From the cell containing the given text, extract its center point as (x, y) coordinate. 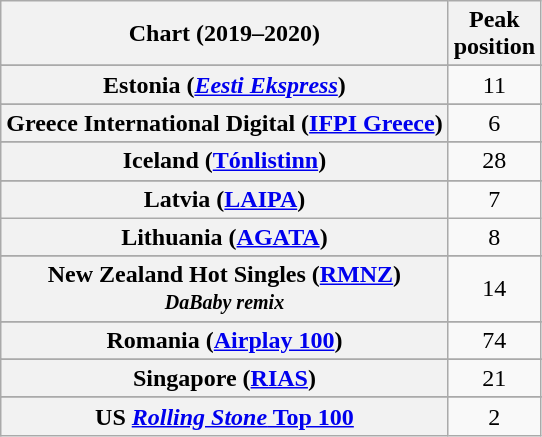
Peakposition (494, 34)
Lithuania (AGATA) (224, 237)
74 (494, 340)
Estonia (Eesti Ekspress) (224, 85)
8 (494, 237)
Romania (Airplay 100) (224, 340)
Greece International Digital (IFPI Greece) (224, 123)
Singapore (RIAS) (224, 378)
Latvia (LAIPA) (224, 199)
US Rolling Stone Top 100 (224, 416)
28 (494, 161)
21 (494, 378)
New Zealand Hot Singles (RMNZ)DaBaby remix (224, 288)
11 (494, 85)
Chart (2019–2020) (224, 34)
7 (494, 199)
14 (494, 288)
2 (494, 416)
6 (494, 123)
Iceland (Tónlistinn) (224, 161)
